Locate the cell with the specified text and output its [x, y] center coordinate. 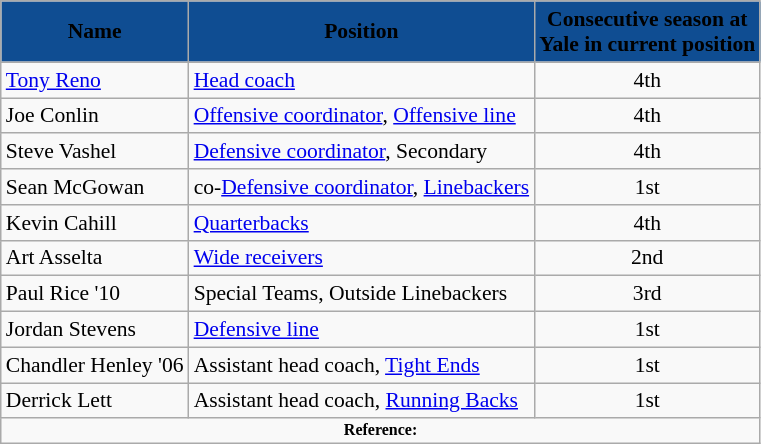
Kevin Cahill [95, 223]
Quarterbacks [362, 223]
Defensive coordinator, Secondary [362, 152]
Joe Conlin [95, 116]
Head coach [362, 80]
Tony Reno [95, 80]
Assistant head coach, Tight Ends [362, 365]
Name [95, 32]
Defensive line [362, 330]
2nd [647, 258]
Wide receivers [362, 258]
Steve Vashel [95, 152]
Art Asselta [95, 258]
Sean McGowan [95, 187]
Derrick Lett [95, 401]
Assistant head coach, Running Backs [362, 401]
Chandler Henley '06 [95, 365]
Offensive coordinator, Offensive line [362, 116]
Special Teams, Outside Linebackers [362, 294]
Position [362, 32]
Consecutive season atYale in current position [647, 32]
Jordan Stevens [95, 330]
3rd [647, 294]
Reference: [381, 431]
co-Defensive coordinator, Linebackers [362, 187]
Paul Rice '10 [95, 294]
